Extract the (x, y) coordinate from the center of the cell holding the provided text.  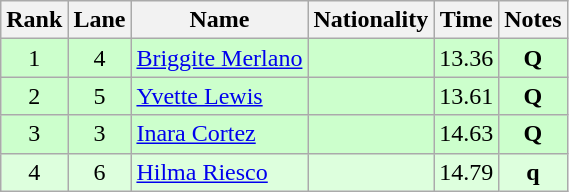
13.36 (466, 58)
Yvette Lewis (220, 96)
Name (220, 20)
Briggite Merlano (220, 58)
Inara Cortez (220, 134)
Rank (34, 20)
5 (100, 96)
6 (100, 172)
Hilma Riesco (220, 172)
q (533, 172)
Time (466, 20)
14.79 (466, 172)
Nationality (371, 20)
14.63 (466, 134)
Notes (533, 20)
13.61 (466, 96)
2 (34, 96)
Lane (100, 20)
1 (34, 58)
